Locate the cell with the specified text and output its [X, Y] center coordinate. 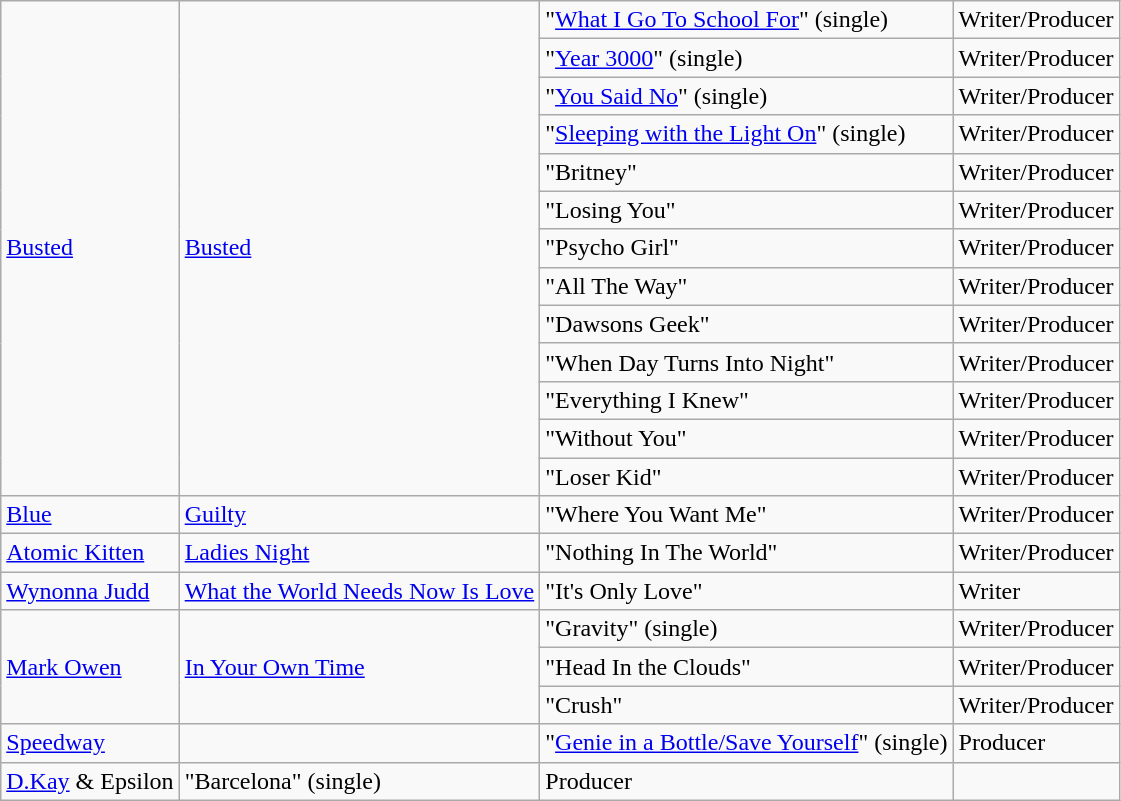
"What I Go To School For" (single) [746, 20]
"When Day Turns Into Night" [746, 362]
"Genie in a Bottle/Save Yourself" (single) [746, 743]
"Sleeping with the Light On" (single) [746, 134]
"It's Only Love" [746, 591]
Speedway [90, 743]
"Where You Want Me" [746, 515]
"Psycho Girl" [746, 248]
"Losing You" [746, 210]
"Year 3000" (single) [746, 58]
"You Said No" (single) [746, 96]
Writer [1036, 591]
Guilty [360, 515]
"Loser Kid" [746, 477]
"Gravity" (single) [746, 629]
"Nothing In The World" [746, 553]
"Without You" [746, 438]
Blue [90, 515]
Ladies Night [360, 553]
D.Kay & Epsilon [90, 781]
"All The Way" [746, 286]
Mark Owen [90, 667]
"Crush" [746, 705]
Atomic Kitten [90, 553]
In Your Own Time [360, 667]
"Britney" [746, 172]
"Everything I Knew" [746, 400]
"Head In the Clouds" [746, 667]
"Dawsons Geek" [746, 324]
"Barcelona" (single) [360, 781]
Wynonna Judd [90, 591]
What the World Needs Now Is Love [360, 591]
